Provide the (x, y) coordinate of the cell's center where the given text is located.  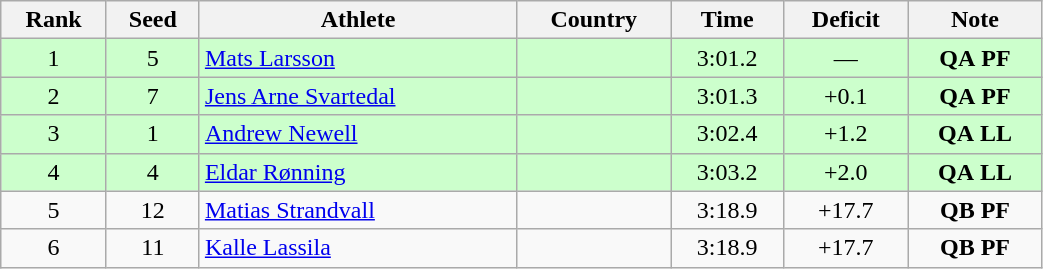
Eldar Rønning (358, 172)
Andrew Newell (358, 134)
+2.0 (846, 172)
Note (975, 20)
3 (54, 134)
3:01.3 (728, 96)
Jens Arne Svartedal (358, 96)
Deficit (846, 20)
3:01.2 (728, 58)
Mats Larsson (358, 58)
+0.1 (846, 96)
6 (54, 248)
3:03.2 (728, 172)
Seed (152, 20)
7 (152, 96)
3:02.4 (728, 134)
12 (152, 210)
Kalle Lassila (358, 248)
Time (728, 20)
+1.2 (846, 134)
Athlete (358, 20)
Country (594, 20)
Matias Strandvall (358, 210)
11 (152, 248)
2 (54, 96)
— (846, 58)
Rank (54, 20)
